Provide the [x, y] coordinate of the cell's center where the given text is located.  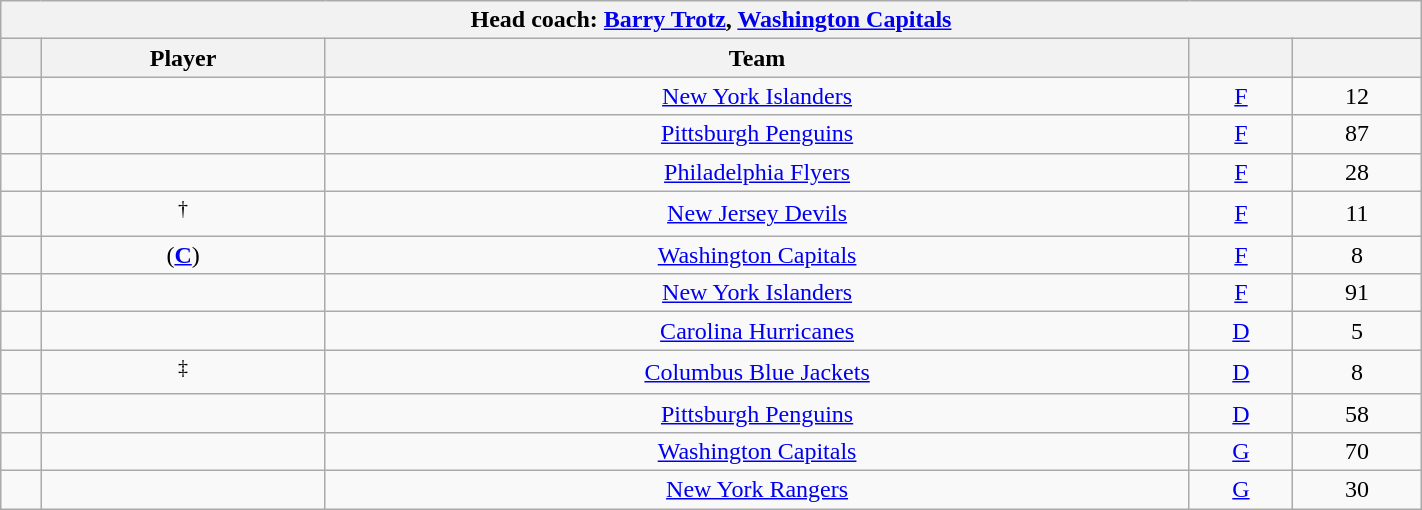
‡ [183, 372]
Head coach: Barry Trotz, Washington Capitals [711, 20]
Philadelphia Flyers [757, 172]
Columbus Blue Jackets [757, 372]
28 [1357, 172]
11 [1357, 214]
30 [1357, 489]
5 [1357, 331]
Carolina Hurricanes [757, 331]
58 [1357, 413]
(C) [183, 255]
Team [757, 58]
91 [1357, 293]
New York Rangers [757, 489]
12 [1357, 96]
87 [1357, 134]
New Jersey Devils [757, 214]
Player [183, 58]
70 [1357, 451]
† [183, 214]
